Detect which cell encompasses the target text, then output its (X, Y) center coordinate. 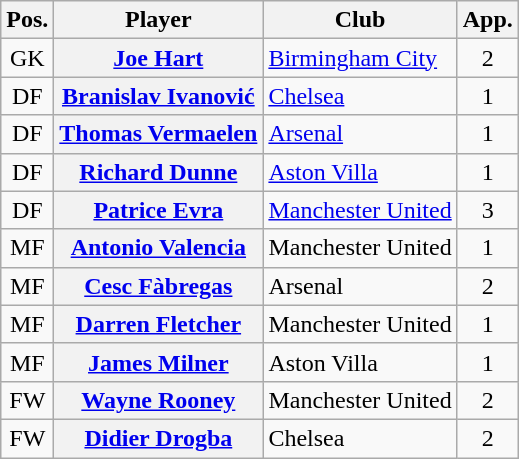
Darren Fletcher (158, 324)
Thomas Vermaelen (158, 134)
Patrice Evra (158, 210)
Cesc Fàbregas (158, 286)
3 (488, 210)
Player (158, 20)
GK (28, 58)
Joe Hart (158, 58)
Birmingham City (360, 58)
Didier Drogba (158, 438)
App. (488, 20)
Antonio Valencia (158, 248)
Branislav Ivanović (158, 96)
Pos. (28, 20)
Club (360, 20)
James Milner (158, 362)
Wayne Rooney (158, 400)
Richard Dunne (158, 172)
